From the cell containing the given text, extract its center point as (X, Y) coordinate. 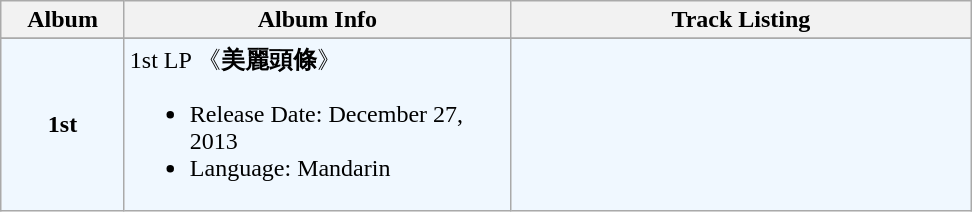
Track Listing (740, 20)
1st (63, 125)
1st LP 《美麗頭條》Release Date: December 27, 2013Language: Mandarin (317, 125)
Album Info (317, 20)
Album (63, 20)
